Return (X, Y) of the center of cell containing provided text 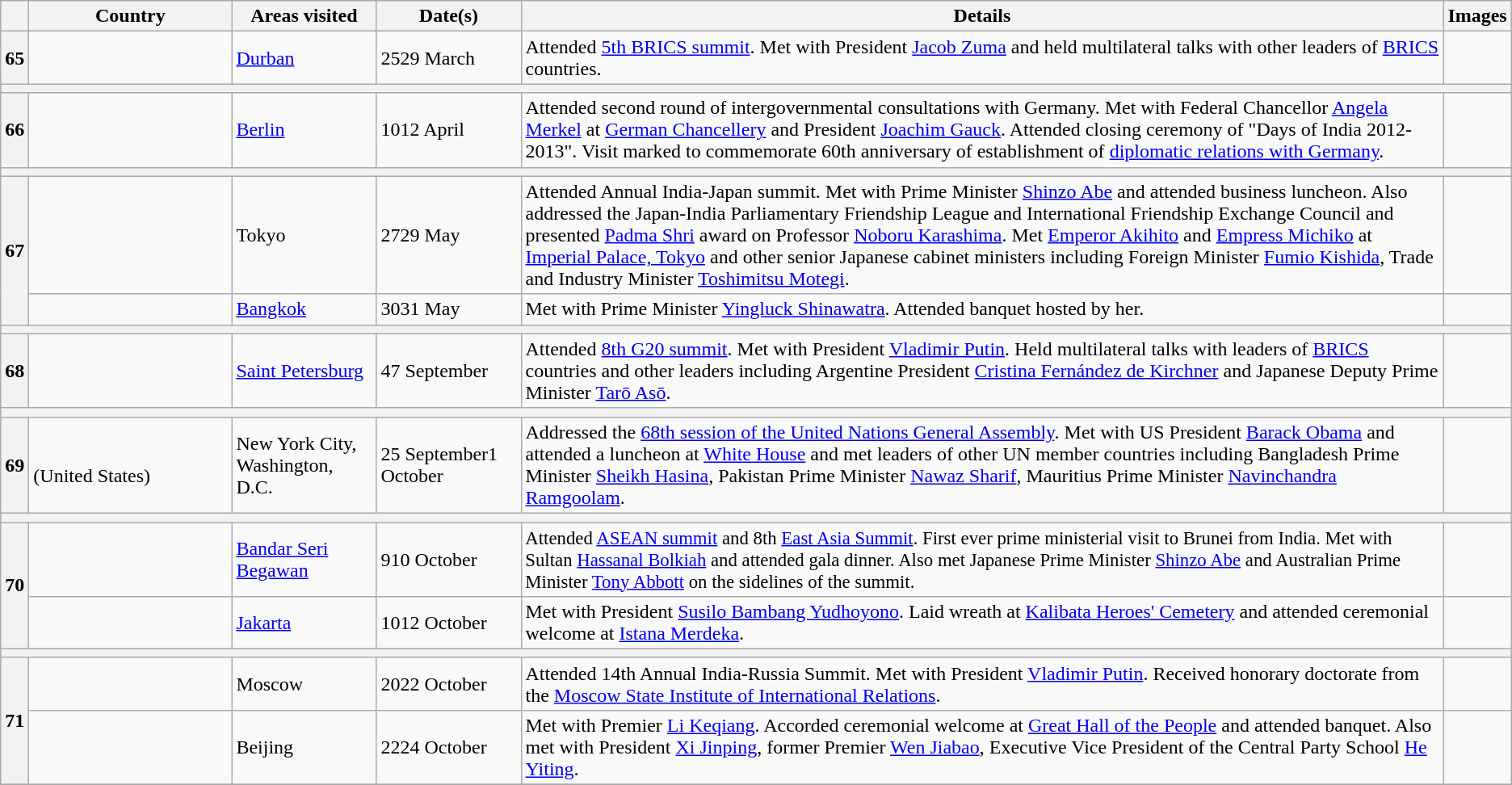
70 (15, 585)
1012 April (449, 130)
New York City,Washington, D.C. (304, 465)
Durban (304, 58)
Met with Prime Minister Yingluck Shinawatra. Attended banquet hosted by her. (982, 309)
Areas visited (304, 16)
Met with President Susilo Bambang Yudhoyono. Laid wreath at Kalibata Heroes' Cemetery and attended ceremonial welcome at Istana Merdeka. (982, 622)
71 (15, 720)
Date(s) (449, 16)
Moscow (304, 683)
66 (15, 130)
69 (15, 465)
67 (15, 250)
2729 May (449, 235)
Beijing (304, 747)
Bangkok (304, 309)
(United States) (131, 465)
Jakarta (304, 622)
910 October (449, 559)
25 September1 October (449, 465)
1012 October (449, 622)
Attended 5th BRICS summit. Met with President Jacob Zuma and held multilateral talks with other leaders of BRICS countries. (982, 58)
Bandar Seri Begawan (304, 559)
65 (15, 58)
68 (15, 371)
2224 October (449, 747)
Images (1477, 16)
Tokyo (304, 235)
3031 May (449, 309)
47 September (449, 371)
2529 March (449, 58)
2022 October (449, 683)
Saint Petersburg (304, 371)
Details (982, 16)
Berlin (304, 130)
Country (131, 16)
